For the text-containing cell, return its midpoint in [x, y] coordinate format. 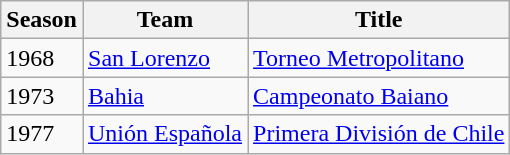
Season [42, 20]
Title [379, 20]
San Lorenzo [164, 58]
Torneo Metropolitano [379, 58]
Unión Española [164, 134]
1973 [42, 96]
Team [164, 20]
Bahia [164, 96]
Primera División de Chile [379, 134]
1968 [42, 58]
Campeonato Baiano [379, 96]
1977 [42, 134]
